Extract the [X, Y] coordinate from the center of the cell holding the provided text.  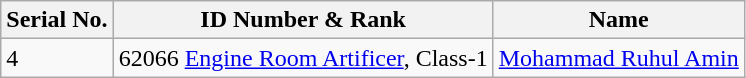
Name [618, 20]
4 [57, 58]
ID Number & Rank [303, 20]
62066 Engine Room Artificer, Class-1 [303, 58]
Mohammad Ruhul Amin [618, 58]
Serial No. [57, 20]
